Output the [X, Y] coordinate of the center of the cell containing the given text.  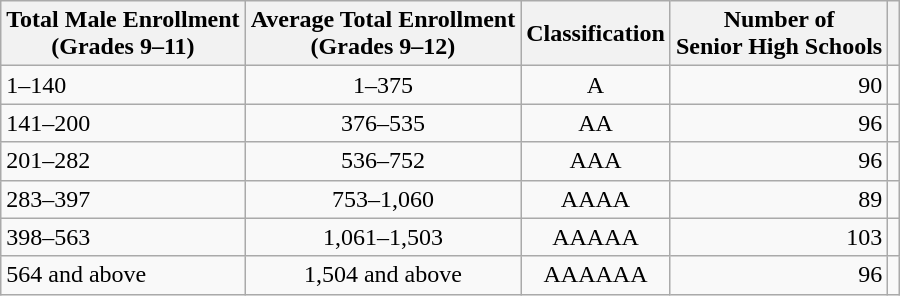
1,061–1,503 [383, 237]
398–563 [123, 237]
1–375 [383, 85]
283–397 [123, 199]
Classification [596, 34]
103 [778, 237]
536–752 [383, 161]
AAAAAA [596, 275]
201–282 [123, 161]
AAAAA [596, 237]
89 [778, 199]
AAAA [596, 199]
1–140 [123, 85]
753–1,060 [383, 199]
141–200 [123, 123]
AA [596, 123]
564 and above [123, 275]
376–535 [383, 123]
1,504 and above [383, 275]
Average Total Enrollment (Grades 9–12) [383, 34]
90 [778, 85]
Total Male Enrollment (Grades 9–11) [123, 34]
AAA [596, 161]
A [596, 85]
Number of Senior High Schools [778, 34]
